Capture the cell that displays the provided text and extract its (x, y) central coordinate. 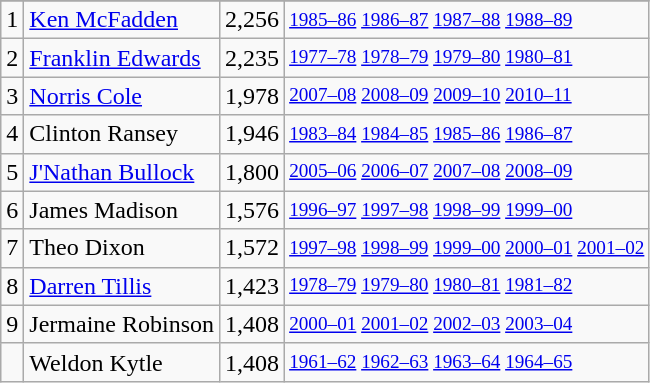
1983–84 1984–85 1985–86 1986–87 (467, 134)
1,978 (252, 96)
1996–97 1997–98 1998–99 1999–00 (467, 210)
Darren Tillis (122, 286)
1978–79 1979–80 1980–81 1981–82 (467, 286)
2005–06 2006–07 2007–08 2008–09 (467, 172)
1,576 (252, 210)
2000–01 2001–02 2002–03 2003–04 (467, 324)
9 (12, 324)
Ken McFadden (122, 20)
Norris Cole (122, 96)
Franklin Edwards (122, 58)
1961–62 1962–63 1963–64 1964–65 (467, 362)
1,572 (252, 248)
James Madison (122, 210)
1997–98 1998–99 1999–00 2000–01 2001–02 (467, 248)
Clinton Ransey (122, 134)
Weldon Kytle (122, 362)
1,423 (252, 286)
8 (12, 286)
1,800 (252, 172)
2 (12, 58)
2,256 (252, 20)
1985–86 1986–87 1987–88 1988–89 (467, 20)
J'Nathan Bullock (122, 172)
1977–78 1978–79 1979–80 1980–81 (467, 58)
4 (12, 134)
1 (12, 20)
1,946 (252, 134)
Jermaine Robinson (122, 324)
Theo Dixon (122, 248)
2007–08 2008–09 2009–10 2010–11 (467, 96)
3 (12, 96)
2,235 (252, 58)
5 (12, 172)
7 (12, 248)
6 (12, 210)
